Search for the cell housing the specified text and yield its (X, Y) center coordinate. 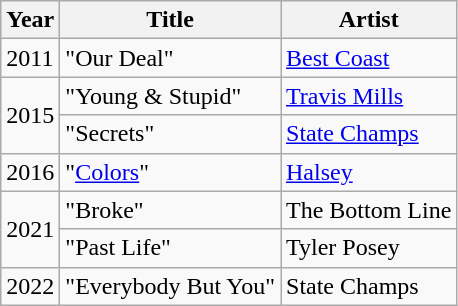
Halsey (368, 172)
Tyler Posey (368, 248)
"Broke" (170, 210)
Year (30, 20)
"Colors" (170, 172)
"Everybody But You" (170, 286)
2022 (30, 286)
2021 (30, 229)
"Our Deal" (170, 58)
2015 (30, 115)
2016 (30, 172)
Artist (368, 20)
"Secrets" (170, 134)
The Bottom Line (368, 210)
Travis Mills (368, 96)
2011 (30, 58)
Best Coast (368, 58)
Title (170, 20)
"Past Life" (170, 248)
"Young & Stupid" (170, 96)
